Search for the cell housing the specified text and yield its (X, Y) center coordinate. 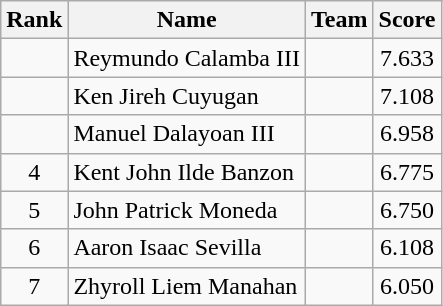
Ken Jireh Cuyugan (187, 96)
7.633 (407, 58)
7 (34, 286)
Aaron Isaac Sevilla (187, 248)
Kent John Ilde Banzon (187, 172)
6.750 (407, 210)
Rank (34, 20)
6.108 (407, 248)
Manuel Dalayoan III (187, 134)
5 (34, 210)
4 (34, 172)
6.050 (407, 286)
Team (340, 20)
6 (34, 248)
Name (187, 20)
John Patrick Moneda (187, 210)
6.958 (407, 134)
7.108 (407, 96)
6.775 (407, 172)
Zhyroll Liem Manahan (187, 286)
Reymundo Calamba III (187, 58)
Score (407, 20)
